Return (X, Y) of the center of cell containing provided text 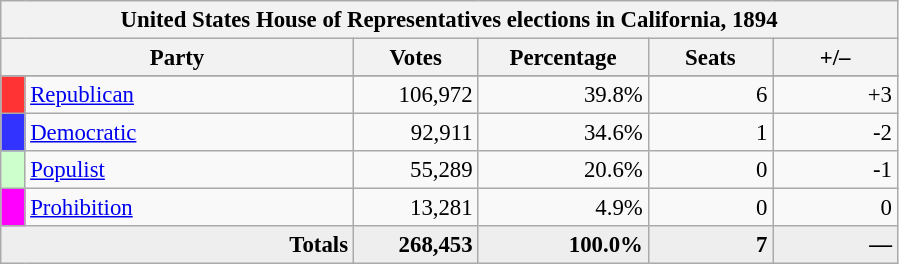
+3 (836, 95)
7 (710, 245)
Totals (178, 245)
United States House of Representatives elections in California, 1894 (450, 20)
Party (178, 58)
92,911 (416, 133)
+/– (836, 58)
20.6% (563, 170)
Seats (710, 58)
1 (710, 133)
Percentage (563, 58)
Votes (416, 58)
Republican (189, 95)
Democratic (189, 133)
100.0% (563, 245)
34.6% (563, 133)
106,972 (416, 95)
55,289 (416, 170)
4.9% (563, 208)
Prohibition (189, 208)
-2 (836, 133)
Populist (189, 170)
— (836, 245)
-1 (836, 170)
39.8% (563, 95)
6 (710, 95)
268,453 (416, 245)
13,281 (416, 208)
